Find where the given text appears and provide that cell's center as [X, Y] coordinate. 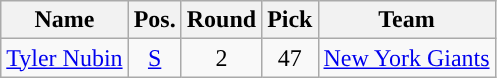
47 [290, 58]
Pick [290, 20]
Name [64, 20]
S [154, 58]
Tyler Nubin [64, 58]
Pos. [154, 20]
Round [221, 20]
2 [221, 58]
New York Giants [406, 58]
Team [406, 20]
